Output the [x, y] coordinate of the center of the cell containing the given text.  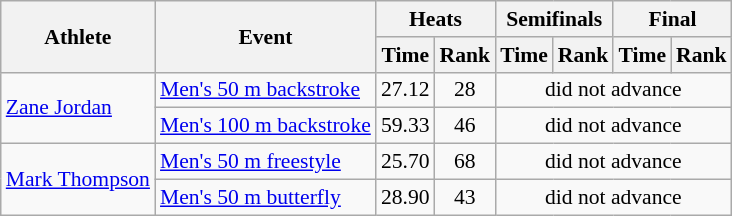
27.12 [406, 90]
Men's 50 m backstroke [266, 90]
46 [466, 126]
Event [266, 36]
Zane Jordan [78, 108]
25.70 [406, 162]
Men's 50 m freestyle [266, 162]
Athlete [78, 36]
28.90 [406, 197]
59.33 [406, 126]
28 [466, 90]
Semifinals [554, 19]
43 [466, 197]
68 [466, 162]
Mark Thompson [78, 180]
Men's 50 m butterfly [266, 197]
Final [672, 19]
Men's 100 m backstroke [266, 126]
Heats [436, 19]
